Capture the cell that displays the provided text and extract its [x, y] central coordinate. 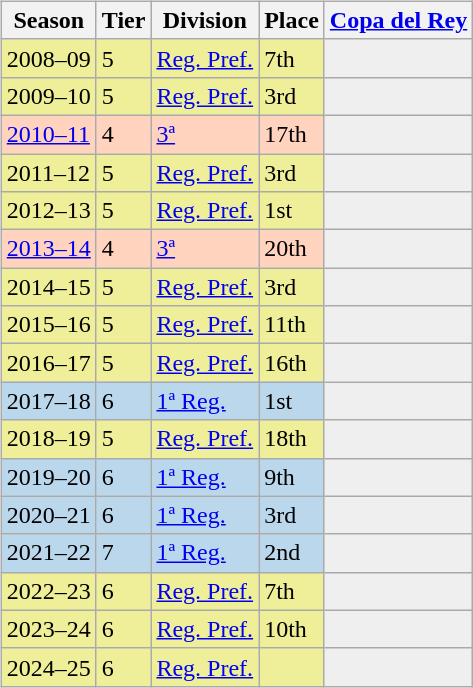
2017–18 [48, 401]
Place [292, 20]
2020–21 [48, 515]
2022–23 [48, 591]
18th [292, 439]
2010–11 [48, 134]
2015–16 [48, 325]
2009–10 [48, 96]
2014–15 [48, 287]
20th [292, 249]
Copa del Rey [398, 20]
16th [292, 363]
Division [205, 20]
10th [292, 629]
2021–22 [48, 553]
2016–17 [48, 363]
17th [292, 134]
2008–09 [48, 58]
11th [292, 325]
2023–24 [48, 629]
2013–14 [48, 249]
2018–19 [48, 439]
7 [124, 553]
2012–13 [48, 211]
2019–20 [48, 477]
2024–25 [48, 667]
2nd [292, 553]
Season [48, 20]
9th [292, 477]
Tier [124, 20]
2011–12 [48, 173]
